Identify which cell holds the provided text, then report its (X, Y) central coordinate. 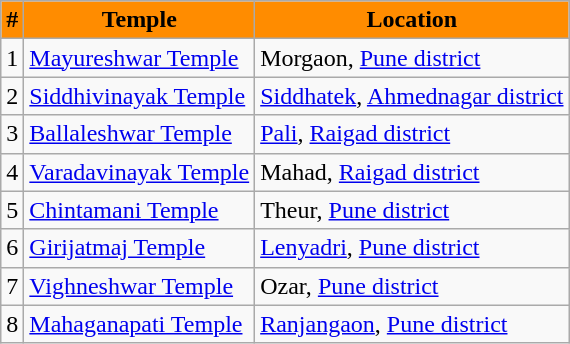
Vighneshwar Temple (140, 286)
Theur, Pune district (412, 210)
Morgaon, Pune district (412, 58)
1 (12, 58)
Siddhivinayak Temple (140, 96)
Mahad, Raigad district (412, 172)
# (12, 20)
7 (12, 286)
3 (12, 134)
Ballaleshwar Temple (140, 134)
Mayureshwar Temple (140, 58)
4 (12, 172)
Ranjangaon, Pune district (412, 324)
Ozar, Pune district (412, 286)
Girijatmaj Temple (140, 248)
Pali, Raigad district (412, 134)
Mahaganapati Temple (140, 324)
Location (412, 20)
5 (12, 210)
8 (12, 324)
Varadavinayak Temple (140, 172)
6 (12, 248)
Lenyadri, Pune district (412, 248)
Chintamani Temple (140, 210)
Temple (140, 20)
2 (12, 96)
Siddhatek, Ahmednagar district (412, 96)
